Return the (X, Y) coordinate for the center point of the cell that contains the specified text.  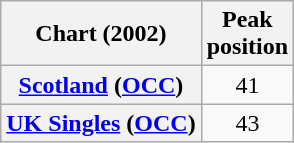
Peakposition (247, 34)
41 (247, 85)
Chart (2002) (101, 34)
UK Singles (OCC) (101, 123)
Scotland (OCC) (101, 85)
43 (247, 123)
